From the cell containing the given text, extract its center point as [x, y] coordinate. 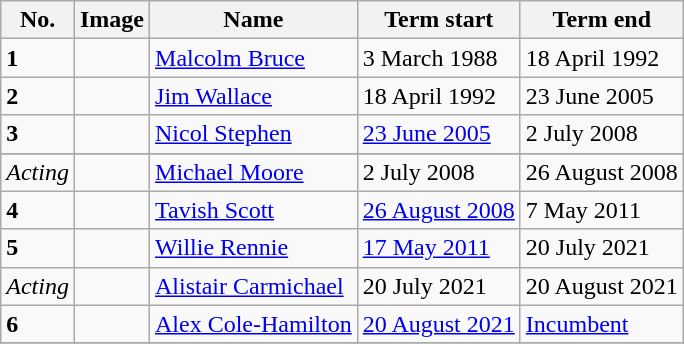
Alex Cole-Hamilton [254, 324]
2 [38, 96]
3 March 1988 [438, 58]
3 [38, 134]
Alistair Carmichael [254, 286]
4 [38, 210]
Nicol Stephen [254, 134]
7 May 2011 [602, 210]
Willie Rennie [254, 248]
Incumbent [602, 324]
Image [112, 20]
Michael Moore [254, 172]
1 [38, 58]
Name [254, 20]
Malcolm Bruce [254, 58]
6 [38, 324]
No. [38, 20]
Tavish Scott [254, 210]
17 May 2011 [438, 248]
Term end [602, 20]
Jim Wallace [254, 96]
Term start [438, 20]
5 [38, 248]
